Identify which cell holds the provided text, then report its (X, Y) central coordinate. 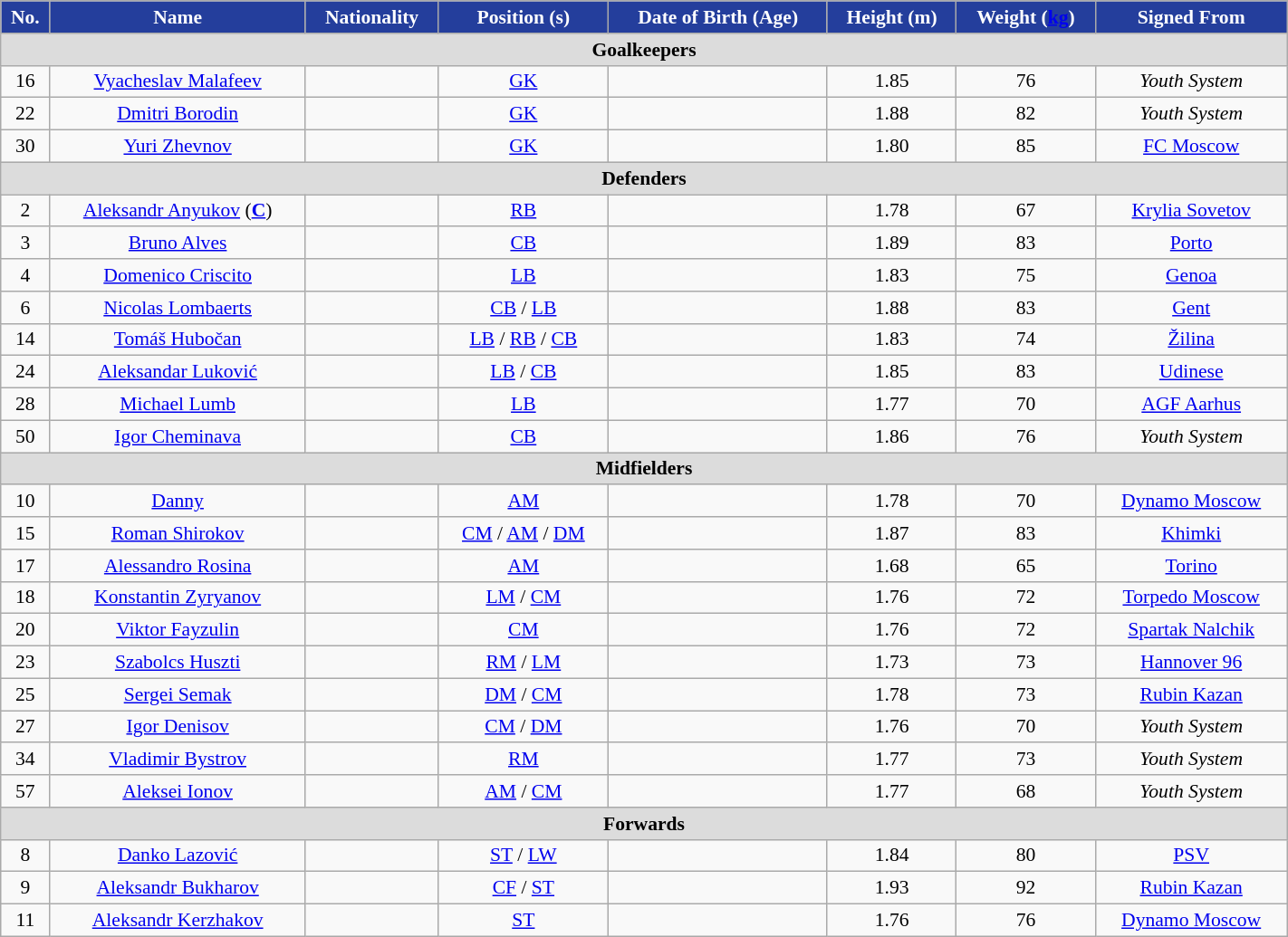
RM / LM (524, 663)
Konstantin Zyryanov (178, 598)
1.87 (891, 533)
No. (25, 17)
2 (25, 211)
6 (25, 308)
Danny (178, 502)
65 (1025, 566)
Aleksandr Bukharov (178, 888)
Alessandro Rosina (178, 566)
Signed From (1191, 17)
Genoa (1191, 275)
1.68 (891, 566)
Danko Lazović (178, 856)
Aleksandr Kerzhakov (178, 921)
15 (25, 533)
92 (1025, 888)
Krylia Sovetov (1191, 211)
Name (178, 17)
80 (1025, 856)
18 (25, 598)
3 (25, 244)
CF / ST (524, 888)
Defenders (644, 178)
57 (25, 791)
ST (524, 921)
24 (25, 372)
Aleksei Ionov (178, 791)
Forwards (644, 824)
Udinese (1191, 372)
27 (25, 727)
1.73 (891, 663)
Khimki (1191, 533)
Vladimir Bystrov (178, 760)
20 (25, 630)
28 (25, 405)
Weight (kg) (1025, 17)
Domenico Criscito (178, 275)
Torino (1191, 566)
LB / RB / CB (524, 339)
17 (25, 566)
Dmitri Borodin (178, 114)
Goalkeepers (644, 50)
9 (25, 888)
Date of Birth (Age) (717, 17)
Sergei Semak (178, 694)
DM / CM (524, 694)
Viktor Fayzulin (178, 630)
Aleksandr Anyukov (C) (178, 211)
ST / LW (524, 856)
RB (524, 211)
4 (25, 275)
Aleksandar Luković (178, 372)
Porto (1191, 244)
1.80 (891, 147)
11 (25, 921)
85 (1025, 147)
Roman Shirokov (178, 533)
30 (25, 147)
Žilina (1191, 339)
Spartak Nalchik (1191, 630)
Vyacheslav Malafeev (178, 81)
16 (25, 81)
Bruno Alves (178, 244)
Height (m) (891, 17)
1.84 (891, 856)
CM / DM (524, 727)
25 (25, 694)
1.86 (891, 436)
34 (25, 760)
Szabolcs Huszti (178, 663)
Tomáš Hubočan (178, 339)
CB / LB (524, 308)
Position (s) (524, 17)
Igor Cheminava (178, 436)
Torpedo Moscow (1191, 598)
Gent (1191, 308)
22 (25, 114)
8 (25, 856)
10 (25, 502)
50 (25, 436)
RM (524, 760)
LM / CM (524, 598)
68 (1025, 791)
Nicolas Lombaerts (178, 308)
CM (524, 630)
FC Moscow (1191, 147)
PSV (1191, 856)
Yuri Zhevnov (178, 147)
Michael Lumb (178, 405)
AGF Aarhus (1191, 405)
Hannover 96 (1191, 663)
CM / AM / DM (524, 533)
23 (25, 663)
75 (1025, 275)
74 (1025, 339)
Midfielders (644, 469)
67 (1025, 211)
14 (25, 339)
Nationality (371, 17)
1.89 (891, 244)
Igor Denisov (178, 727)
82 (1025, 114)
1.93 (891, 888)
AM / CM (524, 791)
LB / CB (524, 372)
